Scan for the cell matching the given text and deliver its [X, Y] coordinate at center. 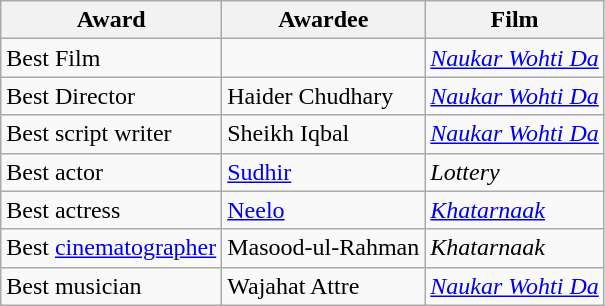
Lottery [515, 172]
Best musician [112, 286]
Best Film [112, 58]
Best actress [112, 210]
Neelo [324, 210]
Film [515, 20]
Awardee [324, 20]
Sudhir [324, 172]
Best cinematographer [112, 248]
Best Director [112, 96]
Haider Chudhary [324, 96]
Sheikh Iqbal [324, 134]
Wajahat Attre [324, 286]
Award [112, 20]
Best script writer [112, 134]
Best actor [112, 172]
Masood-ul-Rahman [324, 248]
